For the text-containing cell, return its midpoint in (x, y) coordinate format. 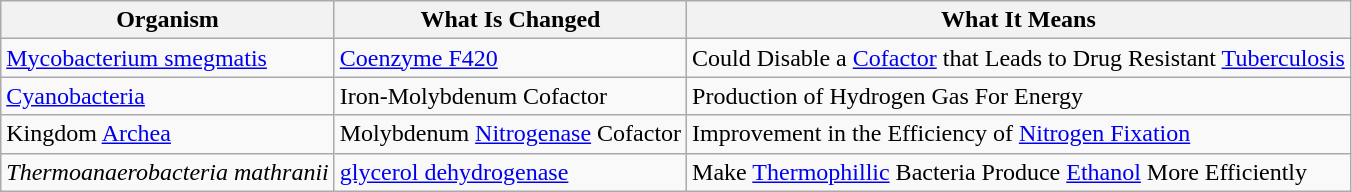
glycerol dehydrogenase (510, 172)
Mycobacterium smegmatis (168, 58)
What It Means (1019, 20)
What Is Changed (510, 20)
Thermoanaerobacteria mathranii (168, 172)
Organism (168, 20)
Coenzyme F420 (510, 58)
Iron-Molybdenum Cofactor (510, 96)
Kingdom Archea (168, 134)
Improvement in the Efficiency of Nitrogen Fixation (1019, 134)
Make Thermophillic Bacteria Produce Ethanol More Efficiently (1019, 172)
Could Disable a Cofactor that Leads to Drug Resistant Tuberculosis (1019, 58)
Production of Hydrogen Gas For Energy (1019, 96)
Cyanobacteria (168, 96)
Molybdenum Nitrogenase Cofactor (510, 134)
